Pinpoint the cell where the given text exists, returning its (X, Y) midpoint coordinate. 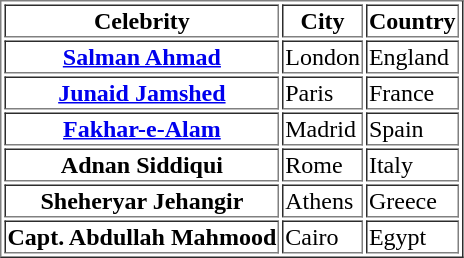
Salman Ahmad (142, 56)
England (412, 56)
Madrid (322, 128)
Capt. Abdullah Mahmood (142, 236)
France (412, 92)
Fakhar-e-Alam (142, 128)
Greece (412, 200)
Rome (322, 164)
Country (412, 20)
Spain (412, 128)
Adnan Siddiqui (142, 164)
Italy (412, 164)
Paris (322, 92)
Junaid Jamshed (142, 92)
Cairo (322, 236)
Egypt (412, 236)
City (322, 20)
Athens (322, 200)
London (322, 56)
Sheheryar Jehangir (142, 200)
Celebrity (142, 20)
